Output the [X, Y] coordinate of the center of the cell containing the given text.  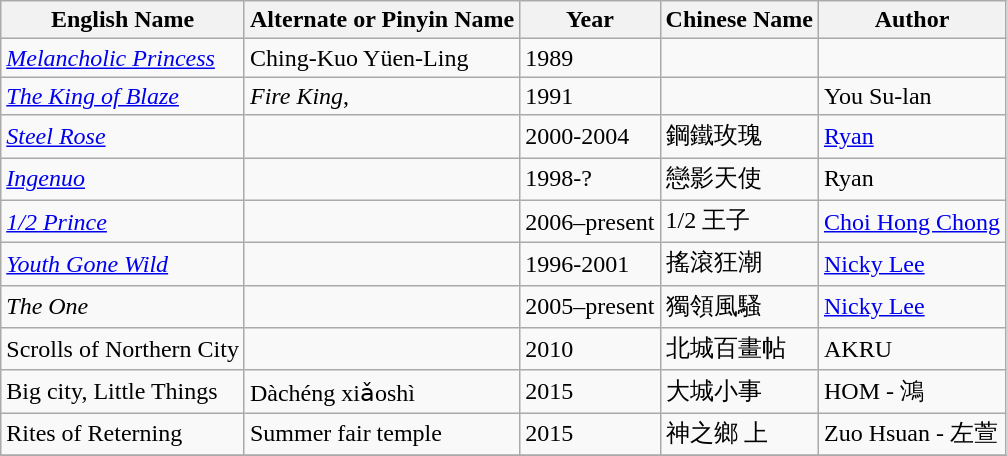
戀影天使 [739, 180]
Choi Hong Chong [912, 222]
1/2 Prince [123, 222]
Alternate or Pinyin Name [382, 20]
The One [123, 306]
Ching-Kuo Yüen-Ling [382, 58]
2000-2004 [590, 136]
Melancholic Princess [123, 58]
獨領風騷 [739, 306]
2005–present [590, 306]
1991 [590, 96]
大城小事 [739, 392]
搖滾狂潮 [739, 264]
Ingenuo [123, 180]
2010 [590, 350]
HOM - 鴻 [912, 392]
1989 [590, 58]
1998-? [590, 180]
Fire King, [382, 96]
You Su-lan [912, 96]
English Name [123, 20]
Youth Gone Wild [123, 264]
鋼鐵玫瑰 [739, 136]
1996-2001 [590, 264]
1/2 王子 [739, 222]
The King of Blaze [123, 96]
2006–present [590, 222]
Scrolls of Northern City [123, 350]
Dàchéng xiǎoshì [382, 392]
AKRU [912, 350]
Big city, Little Things [123, 392]
Summer fair temple [382, 434]
Chinese Name [739, 20]
Author [912, 20]
Year [590, 20]
Steel Rose [123, 136]
Rites of Reterning [123, 434]
Zuo Hsuan - 左萱 [912, 434]
神之鄉 上 [739, 434]
北城百畫帖 [739, 350]
